Identify which cell holds the provided text, then report its [X, Y] central coordinate. 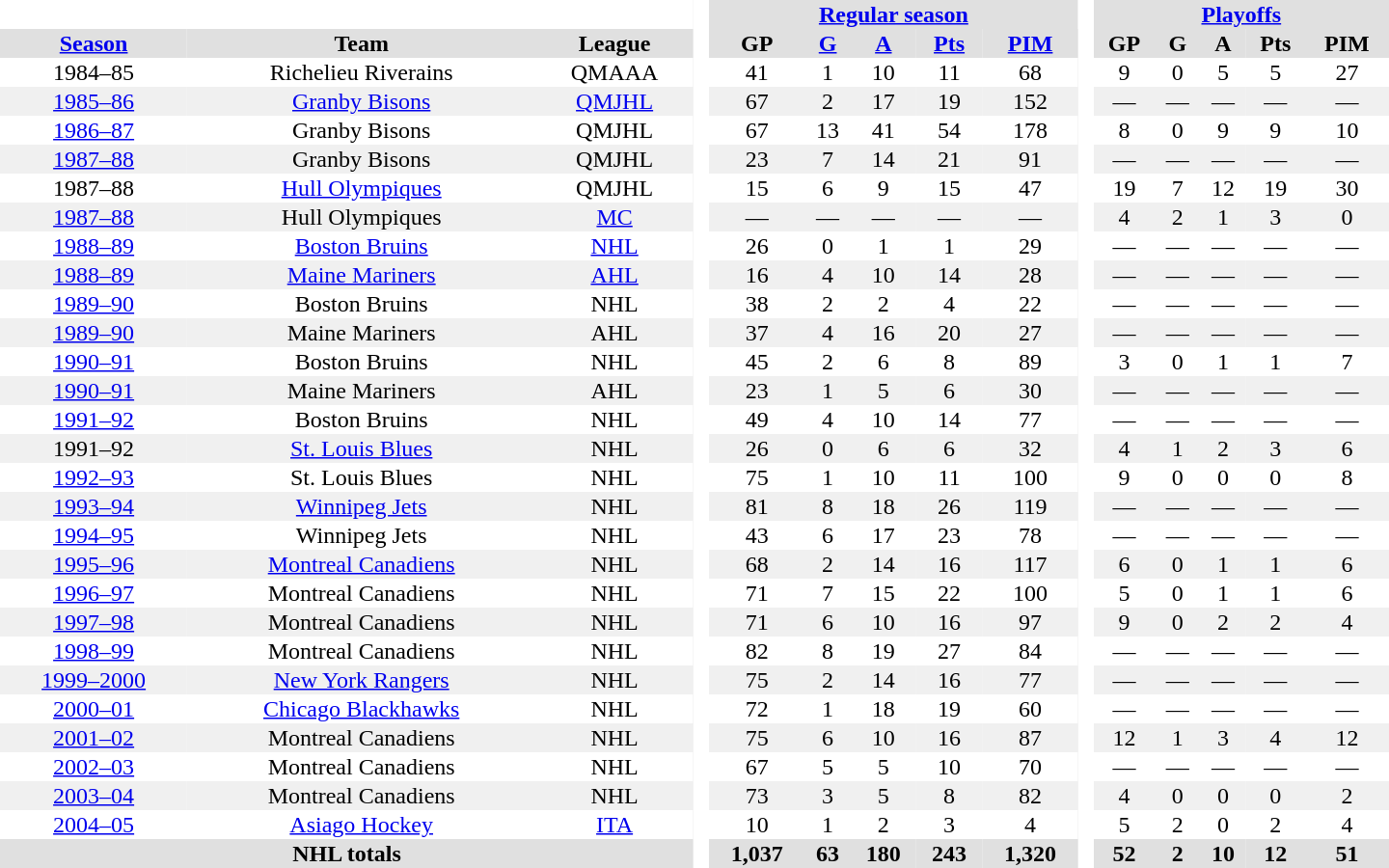
1985–86 [94, 101]
1994–95 [94, 535]
43 [757, 535]
Team [361, 43]
1,320 [1030, 854]
29 [1030, 246]
45 [757, 362]
28 [1030, 275]
Asiago Hockey [361, 825]
1998–99 [94, 651]
49 [757, 420]
1,037 [757, 854]
Season [94, 43]
51 [1347, 854]
89 [1030, 362]
1995–96 [94, 564]
New York Rangers [361, 680]
81 [757, 506]
32 [1030, 448]
2000–01 [94, 709]
152 [1030, 101]
1984–85 [94, 72]
117 [1030, 564]
97 [1030, 622]
1993–94 [94, 506]
13 [828, 130]
1992–93 [94, 477]
2003–04 [94, 796]
63 [828, 854]
119 [1030, 506]
60 [1030, 709]
73 [757, 796]
1986–87 [94, 130]
Playoffs [1241, 14]
Regular season [893, 14]
180 [884, 854]
Richelieu Riverains [361, 72]
84 [1030, 651]
52 [1125, 854]
QMAAA [614, 72]
MC [614, 217]
Chicago Blackhawks [361, 709]
70 [1030, 767]
243 [949, 854]
League [614, 43]
78 [1030, 535]
72 [757, 709]
38 [757, 304]
1996–97 [94, 593]
91 [1030, 159]
47 [1030, 188]
87 [1030, 738]
2001–02 [94, 738]
54 [949, 130]
ITA [614, 825]
NHL totals [347, 854]
20 [949, 333]
178 [1030, 130]
37 [757, 333]
2002–03 [94, 767]
1999–2000 [94, 680]
1997–98 [94, 622]
21 [949, 159]
2004–05 [94, 825]
